Pinpoint the cell where the given text exists, returning its [x, y] midpoint coordinate. 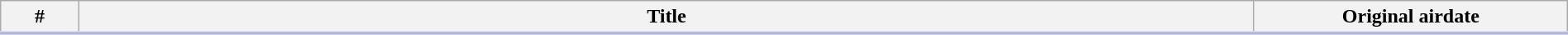
# [40, 17]
Title [667, 17]
Original airdate [1411, 17]
